Find where the given text appears and provide that cell's center as (x, y) coordinate. 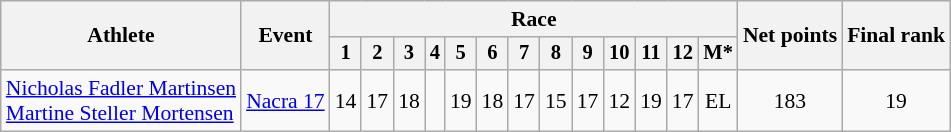
10 (619, 54)
Nacra 17 (286, 100)
6 (493, 54)
4 (435, 54)
15 (556, 100)
2 (377, 54)
9 (588, 54)
EL (718, 100)
8 (556, 54)
Final rank (896, 36)
11 (651, 54)
5 (461, 54)
Nicholas Fadler MartinsenMartine Steller Mortensen (121, 100)
Net points (790, 36)
7 (524, 54)
Event (286, 36)
183 (790, 100)
M* (718, 54)
Race (534, 19)
1 (346, 54)
Athlete (121, 36)
3 (409, 54)
14 (346, 100)
